Return the [X, Y] coordinate for the center point of the cell that contains the specified text.  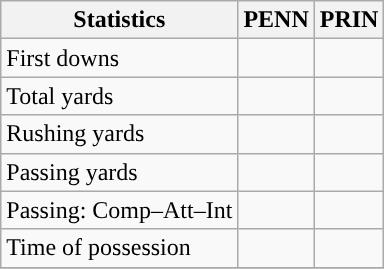
Passing yards [120, 172]
First downs [120, 58]
Statistics [120, 20]
PENN [276, 20]
PRIN [349, 20]
Passing: Comp–Att–Int [120, 210]
Time of possession [120, 248]
Total yards [120, 96]
Rushing yards [120, 134]
